Search for the cell housing the specified text and yield its [x, y] center coordinate. 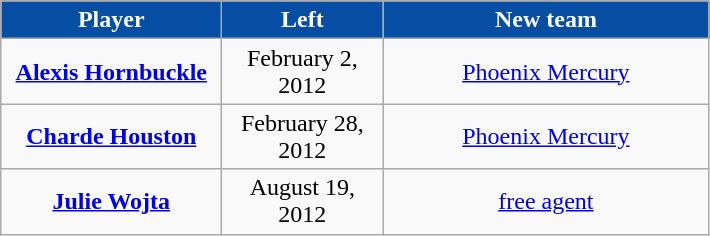
Alexis Hornbuckle [112, 72]
Julie Wojta [112, 202]
Player [112, 20]
Left [302, 20]
New team [546, 20]
February 28, 2012 [302, 136]
free agent [546, 202]
February 2, 2012 [302, 72]
August 19, 2012 [302, 202]
Charde Houston [112, 136]
